Provide the [x, y] coordinate of the cell's center where the given text is located.  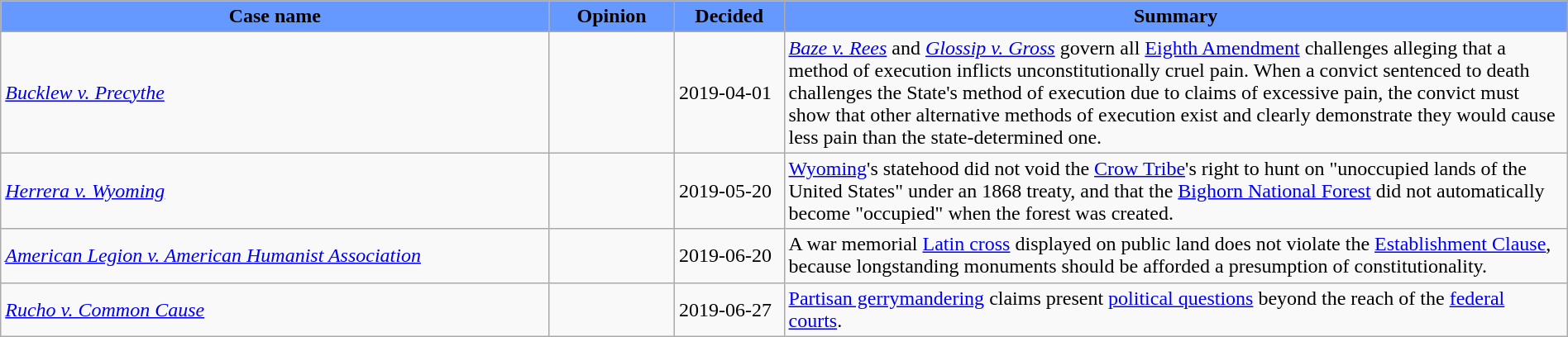
American Legion v. American Humanist Association [275, 256]
2019-05-20 [729, 191]
2019-06-20 [729, 256]
Opinion [612, 17]
Rucho v. Common Cause [275, 309]
2019-04-01 [729, 93]
Decided [729, 17]
Case name [275, 17]
Bucklew v. Precythe [275, 93]
Partisan gerrymandering claims present political questions beyond the reach of the federal courts. [1176, 309]
Herrera v. Wyoming [275, 191]
2019-06-27 [729, 309]
Summary [1176, 17]
